Pinpoint the cell where the given text exists, returning its [X, Y] midpoint coordinate. 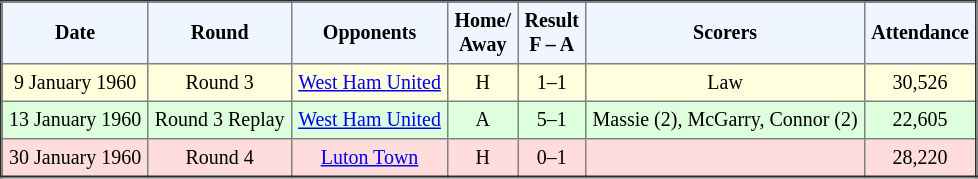
13 January 1960 [75, 120]
28,220 [920, 158]
Scorers [726, 33]
0–1 [552, 158]
Law [726, 83]
1–1 [552, 83]
A [483, 120]
Opponents [369, 33]
Round 3 Replay [220, 120]
Luton Town [369, 158]
5–1 [552, 120]
9 January 1960 [75, 83]
ResultF – A [552, 33]
Round 3 [220, 83]
22,605 [920, 120]
Attendance [920, 33]
Home/Away [483, 33]
30 January 1960 [75, 158]
Round 4 [220, 158]
Date [75, 33]
30,526 [920, 83]
Massie (2), McGarry, Connor (2) [726, 120]
Round [220, 33]
